Search for the cell housing the specified text and yield its (X, Y) center coordinate. 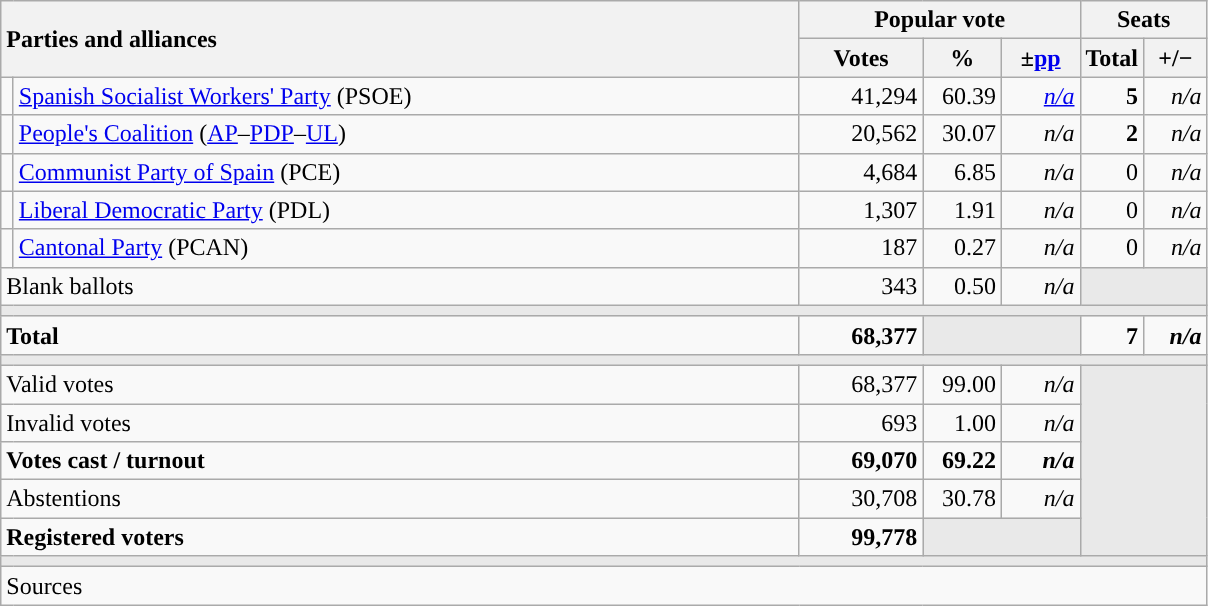
Sources (604, 586)
Popular vote (940, 20)
60.39 (962, 96)
1,307 (861, 210)
People's Coalition (AP–PDP–UL) (406, 134)
Liberal Democratic Party (PDL) (406, 210)
Votes (861, 58)
187 (861, 248)
99,778 (861, 537)
99.00 (962, 384)
343 (861, 286)
Parties and alliances (400, 39)
Blank ballots (400, 286)
±pp (1040, 58)
5 (1112, 96)
693 (861, 423)
2 (1112, 134)
7 (1112, 335)
30.07 (962, 134)
Spanish Socialist Workers' Party (PSOE) (406, 96)
20,562 (861, 134)
69,070 (861, 461)
1.00 (962, 423)
1.91 (962, 210)
30,708 (861, 499)
Valid votes (400, 384)
% (962, 58)
41,294 (861, 96)
Cantonal Party (PCAN) (406, 248)
Registered voters (400, 537)
Invalid votes (400, 423)
Abstentions (400, 499)
0.27 (962, 248)
4,684 (861, 172)
Communist Party of Spain (PCE) (406, 172)
69.22 (962, 461)
Votes cast / turnout (400, 461)
30.78 (962, 499)
0.50 (962, 286)
+/− (1176, 58)
Seats (1144, 20)
6.85 (962, 172)
